Pinpoint the cell where the given text exists, returning its (X, Y) midpoint coordinate. 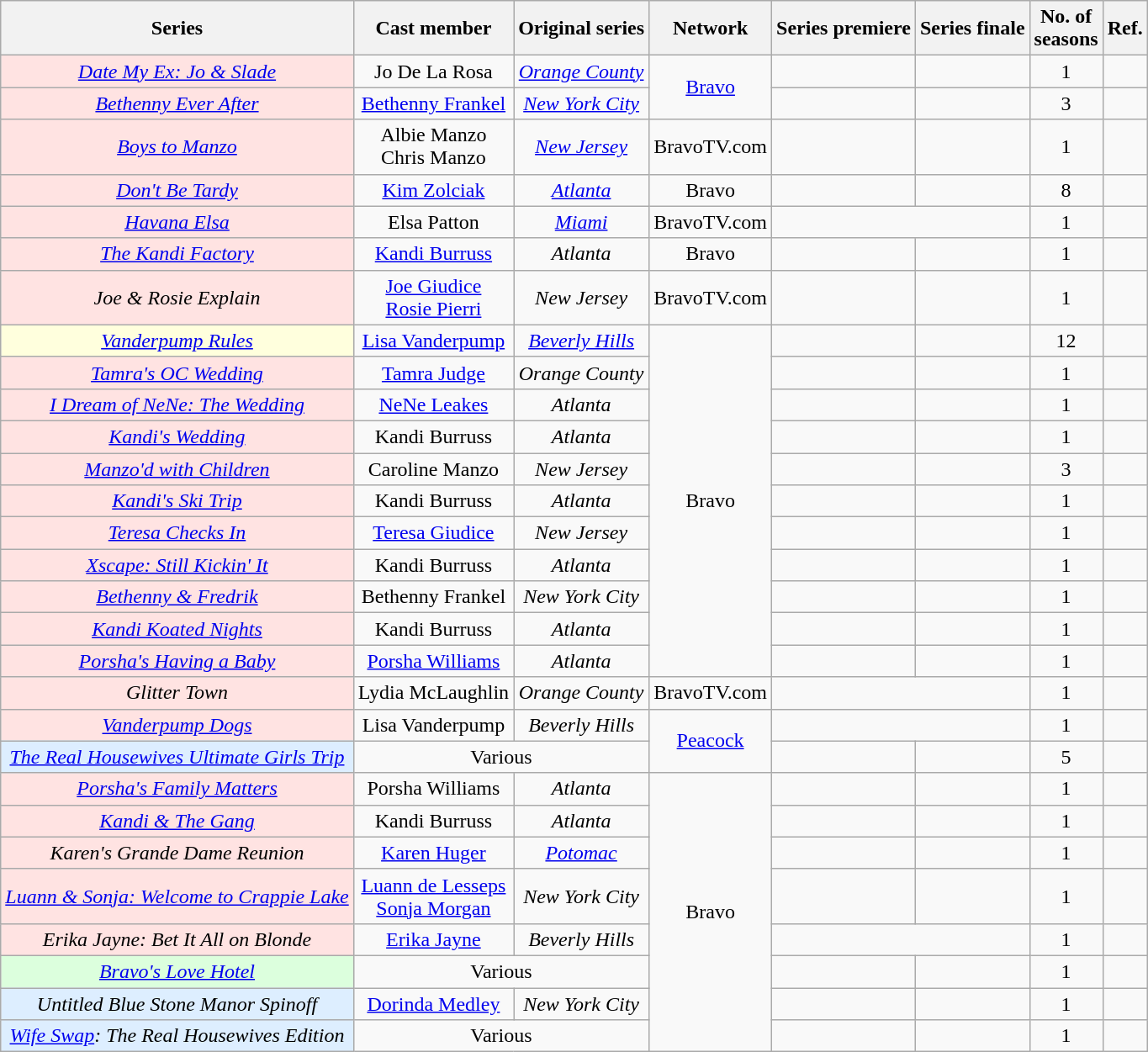
The Real Housewives Ultimate Girls Trip (177, 757)
Vanderpump Rules (177, 341)
Wife Swap: The Real Housewives Edition (177, 1036)
Series premiere (844, 29)
Don't Be Tardy (177, 190)
Date My Ex: Jo & Slade (177, 71)
Kandi's Ski Trip (177, 501)
Xscape: Still Kickin' It (177, 565)
Manzo'd with Children (177, 468)
Peacock (711, 741)
Series finale (972, 29)
Untitled Blue Stone Manor Spinoff (177, 1003)
Glitter Town (177, 693)
Miami (582, 222)
5 (1066, 757)
Vanderpump Dogs (177, 725)
Joe & Rosie Explain (177, 298)
Teresa Giudice (433, 533)
Potomac (582, 853)
Original series (582, 29)
Bethenny & Fredrik (177, 597)
NeNe Leakes (433, 404)
Cast member (433, 29)
Porsha's Family Matters (177, 789)
Havana Elsa (177, 222)
Kandi & The Gang (177, 821)
Kim Zolciak (433, 190)
Porsha's Having a Baby (177, 661)
I Dream of NeNe: The Wedding (177, 404)
The Kandi Factory (177, 254)
Network (711, 29)
Ref. (1125, 29)
Bethenny Ever After (177, 103)
Kandi Koated Nights (177, 629)
Karen's Grande Dame Reunion (177, 853)
Dorinda Medley (433, 1003)
Albie ManzoChris Manzo (433, 146)
No. ofseasons (1066, 29)
Caroline Manzo (433, 468)
Luann & Sonja: Welcome to Crappie Lake (177, 896)
Erika Jayne: Bet It All on Blonde (177, 939)
Series (177, 29)
12 (1066, 341)
Erika Jayne (433, 939)
Lydia McLaughlin (433, 693)
Joe GiudiceRosie Pierri (433, 298)
Bravo's Love Hotel (177, 971)
Jo De La Rosa (433, 71)
Tamra Judge (433, 373)
Kandi's Wedding (177, 436)
Luann de LessepsSonja Morgan (433, 896)
Boys to Manzo (177, 146)
Karen Huger (433, 853)
Tamra's OC Wedding (177, 373)
8 (1066, 190)
Elsa Patton (433, 222)
Teresa Checks In (177, 533)
